Scan for the cell matching the given text and deliver its [X, Y] coordinate at center. 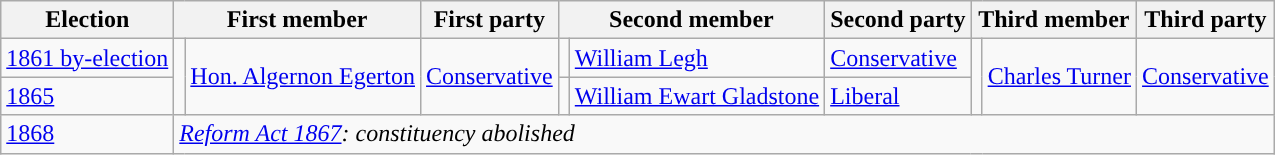
Charles Turner [1059, 77]
First member [298, 20]
William Ewart Gladstone [696, 96]
Second member [691, 20]
First party [490, 20]
William Legh [696, 58]
Election [88, 20]
Third party [1206, 20]
Reform Act 1867: constituency abolished [724, 134]
1865 [88, 96]
Liberal [898, 96]
1861 by-election [88, 58]
Third member [1054, 20]
1868 [88, 134]
Second party [898, 20]
Hon. Algernon Egerton [303, 77]
